Capture the cell that displays the provided text and extract its (X, Y) central coordinate. 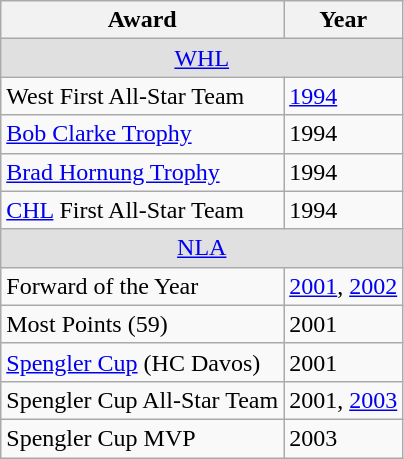
Spengler Cup MVP (142, 438)
Spengler Cup (HC Davos) (142, 362)
West First All-Star Team (142, 96)
Award (142, 20)
Bob Clarke Trophy (142, 134)
CHL First All-Star Team (142, 210)
2001, 2003 (344, 400)
Most Points (59) (142, 324)
2001, 2002 (344, 286)
NLA (202, 248)
Forward of the Year (142, 286)
Spengler Cup All-Star Team (142, 400)
Year (344, 20)
Brad Hornung Trophy (142, 172)
WHL (202, 58)
2003 (344, 438)
